Scan for the cell matching the given text and deliver its [x, y] coordinate at center. 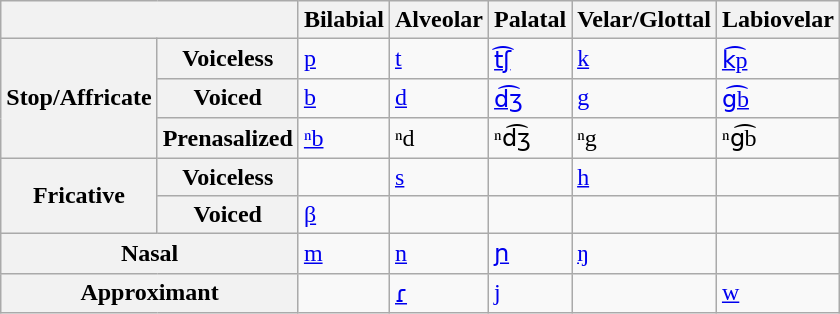
t [438, 59]
g [644, 98]
ɾ [438, 293]
j [530, 293]
Alveolar [438, 20]
t͡ʃ [530, 59]
m [344, 254]
ⁿb [344, 138]
ⁿd͡ʒ [530, 138]
n [438, 254]
β [344, 215]
ⁿg [644, 138]
d͡ʒ [530, 98]
Velar/Glottal [644, 20]
Fricative [79, 196]
p [344, 59]
k [644, 59]
s [438, 177]
Palatal [530, 20]
Approximant [150, 293]
ŋ [644, 254]
h [644, 177]
Labiovelar [778, 20]
g͡b [778, 98]
ⁿd [438, 138]
Stop/Affricate [79, 98]
Nasal [150, 254]
Bilabial [344, 20]
k͡p [778, 59]
ɲ [530, 254]
d [438, 98]
w [778, 293]
ⁿg͡b [778, 138]
b [344, 98]
Prenasalized [228, 138]
